Scan for the cell matching the given text and deliver its [X, Y] coordinate at center. 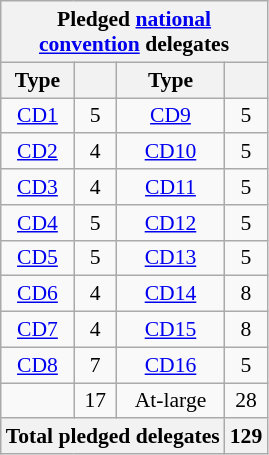
CD6 [38, 294]
CD10 [170, 152]
17 [95, 401]
CD16 [170, 365]
Pledged nationalconvention delegates [134, 32]
CD1 [38, 116]
CD14 [170, 294]
CD4 [38, 223]
Total pledged delegates [113, 437]
CD7 [38, 330]
CD9 [170, 116]
129 [246, 437]
7 [95, 365]
CD8 [38, 365]
CD12 [170, 223]
CD15 [170, 330]
CD13 [170, 258]
CD2 [38, 152]
28 [246, 401]
CD5 [38, 258]
At-large [170, 401]
CD3 [38, 187]
CD11 [170, 187]
